Capture the cell that displays the provided text and extract its [x, y] central coordinate. 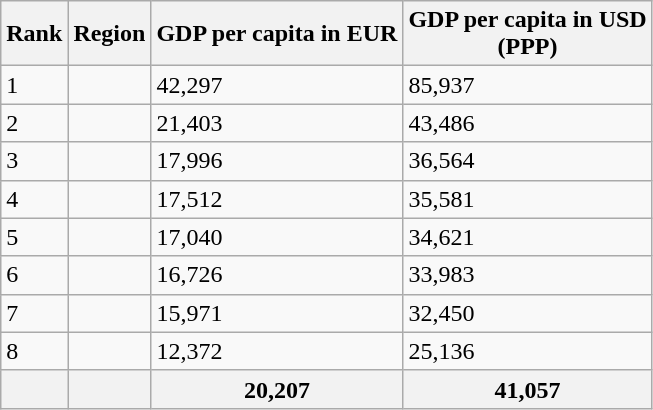
17,512 [277, 199]
16,726 [277, 275]
6 [34, 275]
5 [34, 237]
GDP per capita in USD(PPP) [528, 34]
41,057 [528, 389]
GDP per capita in EUR [277, 34]
17,996 [277, 161]
20,207 [277, 389]
36,564 [528, 161]
12,372 [277, 351]
8 [34, 351]
35,581 [528, 199]
43,486 [528, 123]
2 [34, 123]
25,136 [528, 351]
34,621 [528, 237]
17,040 [277, 237]
42,297 [277, 85]
33,983 [528, 275]
21,403 [277, 123]
4 [34, 199]
32,450 [528, 313]
1 [34, 85]
Rank [34, 34]
7 [34, 313]
Region [110, 34]
3 [34, 161]
85,937 [528, 85]
15,971 [277, 313]
